Capture the cell that displays the provided text and extract its [x, y] central coordinate. 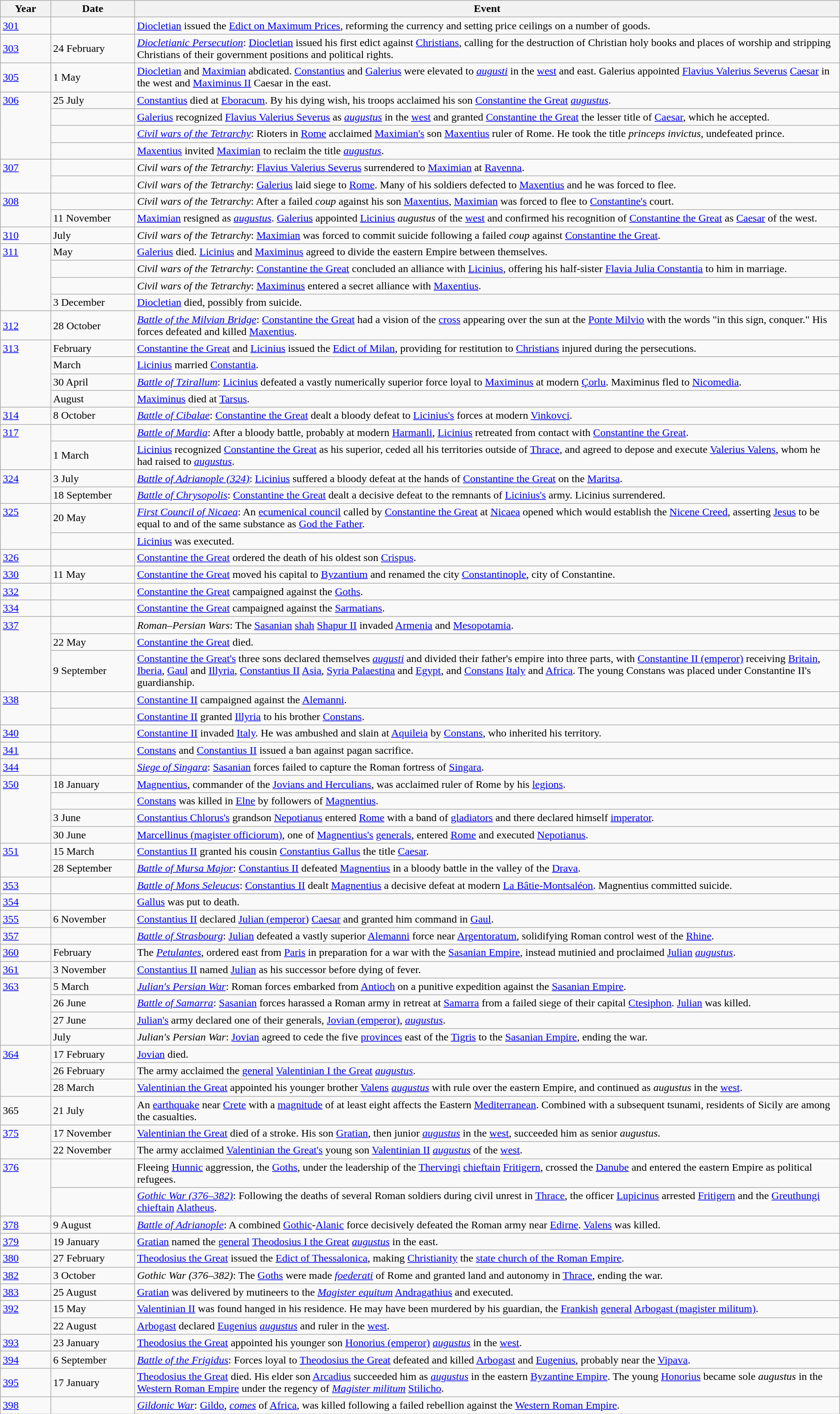
357 [26, 936]
Constans was killed in Elne by followers of Magnentius. [487, 801]
26 February [92, 1071]
Magnentius, commander of the Jovians and Herculians, was acclaimed ruler of Rome by his legions. [487, 784]
305 [26, 77]
Battle of Adrianople (324): Licinius suffered a bloody defeat at the hands of Constantine the Great on the Maritsa. [487, 478]
334 [26, 608]
19 January [92, 1242]
353 [26, 885]
Constantine the Great campaigned against the Sarmatians. [487, 608]
17 January [92, 1383]
25 July [92, 100]
Constantine the Great moved his capital to Byzantium and renamed the city Constantinople, city of Constantine. [487, 575]
Battle of Chrysopolis: Constantine the Great dealt a decisive defeat to the remnants of Licinius's army. Licinius surrendered. [487, 495]
Maxentius invited Maximian to reclaim the title augustus. [487, 151]
18 September [92, 495]
Julian's Persian War: Roman forces embarked from Antioch on a punitive expedition against the Sasanian Empire. [487, 986]
313 [26, 374]
Valentinian the Great appointed his younger brother Valens augustus with rule over the eastern Empire, and continued as augustus in the west. [487, 1087]
3 October [92, 1275]
The army acclaimed the general Valentinian I the Great augustus. [487, 1071]
303 [26, 49]
337 [26, 654]
Gratian named the general Theodosius I the Great augustus in the east. [487, 1242]
1 March [92, 456]
30 June [92, 834]
Battle of Cibalae: Constantine the Great dealt a bloody defeat to Licinius's forces at modern Vinkovci. [487, 416]
Julian's army declared one of their generals, Jovian (emperor), augustus. [487, 1020]
Julian's Persian War: Jovian agreed to cede the five provinces east of the Tigris to the Sasanian Empire, ending the war. [487, 1037]
22 November [92, 1150]
17 November [92, 1134]
Roman–Persian Wars: The Sasanian shah Shapur II invaded Armenia and Mesopotamia. [487, 625]
Valentinian the Great died of a stroke. His son Gratian, then junior augustus in the west, succeeded him as senior augustus. [487, 1134]
Constans and Constantius II issued a ban against pagan sacrifice. [487, 750]
27 February [92, 1258]
22 May [92, 642]
28 March [92, 1087]
Gratian was delivered by mutineers to the Magister equitum Andragathius and executed. [487, 1292]
Constantine II campaigned against the Alemanni. [487, 700]
Licinius married Constantia. [487, 365]
Gildonic War: Gildo, comes of Africa, was killed following a failed rebellion against the Western Roman Empire. [487, 1405]
Constantius Chlorus's grandson Nepotianus entered Rome with a band of gladiators and there declared himself imperator. [487, 818]
18 January [92, 784]
324 [26, 487]
23 January [92, 1343]
Constantine the Great ordered the death of his oldest son Crispus. [487, 558]
Galerius recognized Flavius Valerius Severus as augustus in the west and granted Constantine the Great the lesser title of Caesar, which he accepted. [487, 117]
311 [26, 277]
314 [26, 416]
301 [26, 26]
6 September [92, 1359]
392 [26, 1317]
Diocletian issued the Edict on Maximum Prices, reforming the currency and setting price ceilings on a number of goods. [487, 26]
344 [26, 767]
August [92, 399]
Civil wars of the Tetrarchy: Maximian was forced to commit suicide following a failed coup against Constantine the Great. [487, 235]
22 August [92, 1326]
March [92, 365]
Constantius II named Julian as his successor before dying of fever. [487, 970]
Battle of Tzirallum: Licinius defeated a vastly numerically superior force loyal to Maximinus at modern Çorlu. Maximinus fled to Nicomedia. [487, 382]
308 [26, 210]
Constantius II declared Julian (emperor) Caesar and granted him command in Gaul. [487, 919]
307 [26, 176]
351 [26, 860]
Constantine the Great and Licinius issued the Edict of Milan, providing for restitution to Christians injured during the persecutions. [487, 348]
361 [26, 970]
8 October [92, 416]
Valentinian II was found hanged in his residence. He may have been murdered by his guardian, the Frankish general Arbogast (magister militum). [487, 1309]
11 May [92, 575]
Battle of Samarra: Sasanian forces harassed a Roman army in retreat at Samarra from a failed siege of their capital Ctesiphon. Julian was killed. [487, 1003]
3 June [92, 818]
11 November [92, 218]
350 [26, 809]
30 April [92, 382]
383 [26, 1292]
325 [26, 526]
355 [26, 919]
Constantine II granted Illyria to his brother Constans. [487, 717]
395 [26, 1383]
27 June [92, 1020]
Constantine II invaded Italy. He was ambushed and slain at Aquileia by Constans, who inherited his territory. [487, 733]
9 September [92, 671]
24 February [92, 49]
Year [26, 9]
28 October [92, 325]
Battle of the Frigidus: Forces loyal to Theodosius the Great defeated and killed Arbogast and Eugenius, probably near the Vipava. [487, 1359]
317 [26, 447]
365 [26, 1110]
Theodosius the Great issued the Edict of Thessalonica, making Christianity the state church of the Roman Empire. [487, 1258]
Galerius died. Licinius and Maximinus agreed to divide the eastern Empire between themselves. [487, 252]
Jovian died. [487, 1054]
The Petulantes, ordered east from Paris in preparation for a war with the Sasanian Empire, instead mutinied and proclaimed Julian augustus. [487, 953]
Constantius died at Eboracum. By his dying wish, his troops acclaimed his son Constantine the Great augustus. [487, 100]
363 [26, 1012]
340 [26, 733]
Battle of Adrianople: A combined Gothic-Alanic force decisively defeated the Roman army near Edirne. Valens was killed. [487, 1225]
Siege of Singara: Sasanian forces failed to capture the Roman fortress of Singara. [487, 767]
Constantine the Great campaigned against the Goths. [487, 592]
341 [26, 750]
Battle of Mons Seleucus: Constantius II dealt Magnentius a decisive defeat at modern La Bâtie-Montsaléon. Magnentius committed suicide. [487, 885]
15 March [92, 852]
Marcellinus (magister officiorum), one of Magnentius's generals, entered Rome and executed Nepotianus. [487, 834]
330 [26, 575]
9 August [92, 1225]
The army acclaimed Valentinian the Great's young son Valentinian II augustus of the west. [487, 1150]
394 [26, 1359]
382 [26, 1275]
May [92, 252]
378 [26, 1225]
393 [26, 1343]
5 March [92, 986]
306 [26, 125]
Civil wars of the Tetrarchy: Maximinus entered a secret alliance with Maxentius. [487, 286]
326 [26, 558]
20 May [92, 518]
Civil wars of the Tetrarchy: Flavius Valerius Severus surrendered to Maximian at Ravenna. [487, 167]
28 September [92, 869]
354 [26, 902]
Battle of Mardia: After a bloody battle, probably at modern Harmanli, Licinius retreated from contact with Constantine the Great. [487, 432]
17 February [92, 1054]
310 [26, 235]
Gothic War (376–382): The Goths were made foederati of Rome and granted land and autonomy in Thrace, ending the war. [487, 1275]
Licinius was executed. [487, 541]
Theodosius the Great appointed his younger son Honorius (emperor) augustus in the west. [487, 1343]
Constantius II granted his cousin Constantius Gallus the title Caesar. [487, 852]
Gallus was put to death. [487, 902]
Battle of Strasbourg: Julian defeated a vastly superior Alemanni force near Argentoratum, solidifying Roman control west of the Rhine. [487, 936]
Civil wars of the Tetrarchy: Galerius laid siege to Rome. Many of his soldiers defected to Maxentius and he was forced to flee. [487, 184]
Constantine the Great died. [487, 642]
398 [26, 1405]
Battle of Mursa Major: Constantius II defeated Magnentius in a bloody battle in the valley of the Drava. [487, 869]
1 May [92, 77]
Civil wars of the Tetrarchy: After a failed coup against his son Maxentius, Maximian was forced to flee to Constantine's court. [487, 201]
Event [487, 9]
3 December [92, 303]
376 [26, 1188]
Arbogast declared Eugenius augustus and ruler in the west. [487, 1326]
364 [26, 1071]
379 [26, 1242]
312 [26, 325]
Diocletian died, possibly from suicide. [487, 303]
21 July [92, 1110]
332 [26, 592]
338 [26, 708]
375 [26, 1142]
380 [26, 1258]
3 November [92, 970]
15 May [92, 1309]
Date [92, 9]
360 [26, 953]
25 August [92, 1292]
6 November [92, 919]
26 June [92, 1003]
3 July [92, 478]
Maximinus died at Tarsus. [487, 399]
